Provide the (X, Y) coordinate of the cell's center where the given text is located.  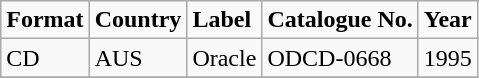
AUS (138, 58)
Country (138, 20)
1995 (448, 58)
Year (448, 20)
Format (45, 20)
Catalogue No. (340, 20)
Oracle (224, 58)
ODCD-0668 (340, 58)
CD (45, 58)
Label (224, 20)
